Pinpoint the cell where the given text exists, returning its [X, Y] midpoint coordinate. 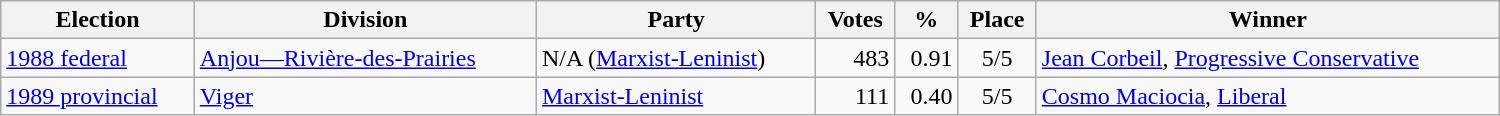
0.91 [926, 58]
Anjou—Rivière-des-Prairies [365, 58]
Division [365, 20]
Election [98, 20]
Party [676, 20]
483 [856, 58]
% [926, 20]
Winner [1268, 20]
Jean Corbeil, Progressive Conservative [1268, 58]
0.40 [926, 96]
Marxist-Leninist [676, 96]
Cosmo Maciocia, Liberal [1268, 96]
1988 federal [98, 58]
1989 provincial [98, 96]
Viger [365, 96]
111 [856, 96]
Place [997, 20]
Votes [856, 20]
N/A (Marxist-Leninist) [676, 58]
